Locate the cell with the specified text and output its [x, y] center coordinate. 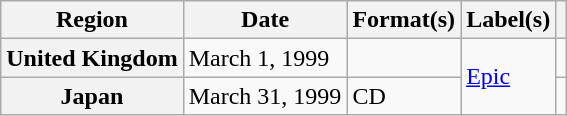
Japan [92, 96]
Region [92, 20]
March 1, 1999 [265, 58]
CD [404, 96]
Format(s) [404, 20]
March 31, 1999 [265, 96]
United Kingdom [92, 58]
Epic [508, 77]
Label(s) [508, 20]
Date [265, 20]
